Provide the (x, y) coordinate of the cell's center where the given text is located.  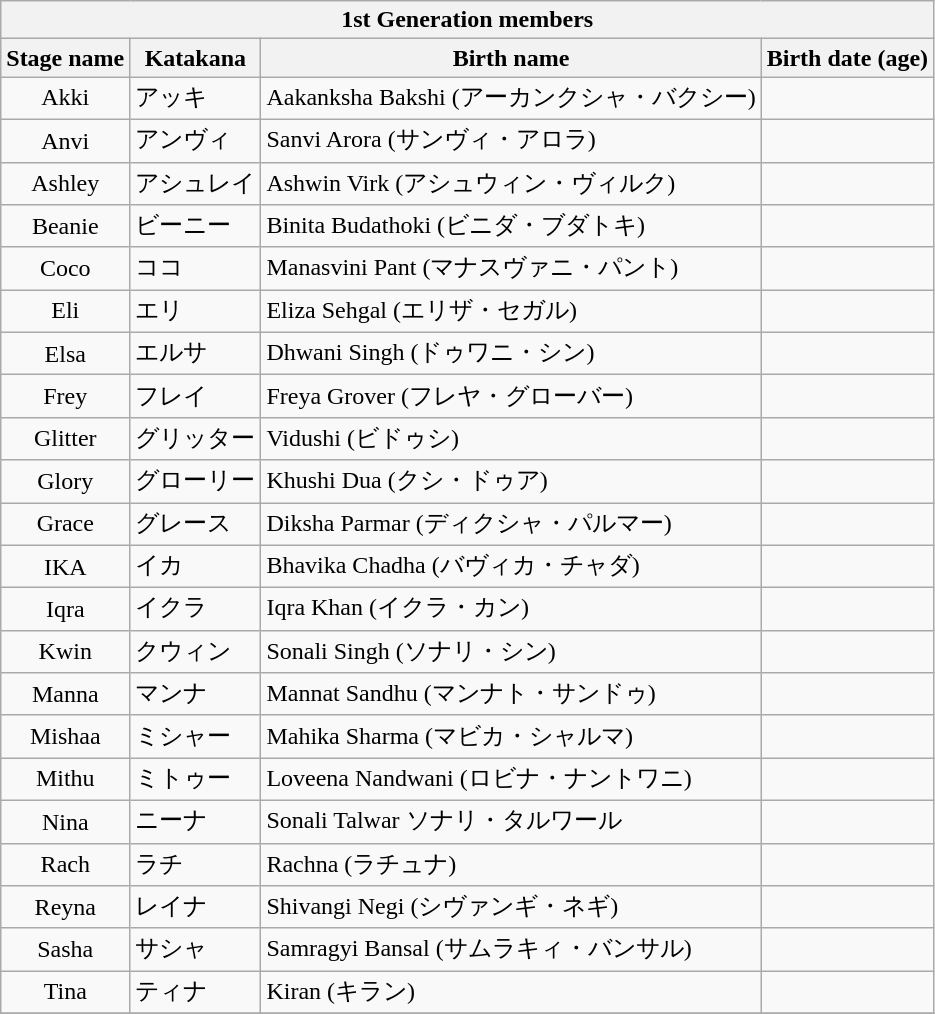
Elsa (66, 354)
Frey (66, 396)
Rach (66, 864)
Stage name (66, 58)
Grace (66, 524)
Rachna (ラチュナ) (511, 864)
クウィン (196, 652)
IKA (66, 566)
Katakana (196, 58)
Birth date (age) (847, 58)
Reyna (66, 908)
グローリー (196, 482)
Sonali Singh (ソナリ・シン) (511, 652)
Shivangi Negi (シヴァンギ・ネギ) (511, 908)
Bhavika Chadha (バヴィカ・チャダ) (511, 566)
エルサ (196, 354)
Freya Grover (フレヤ・グローバー) (511, 396)
Manna (66, 694)
ミシャー (196, 736)
Eli (66, 312)
Manasvini Pant (マナスヴァニ・パント) (511, 268)
アシュレイ (196, 184)
イクラ (196, 610)
ティナ (196, 992)
Ashwin Virk (アシュウィン・ヴィルク) (511, 184)
Akki (66, 98)
ココ (196, 268)
Sasha (66, 950)
Kwin (66, 652)
Glory (66, 482)
サシャ (196, 950)
Khushi Dua (クシ・ドゥア) (511, 482)
Aakanksha Bakshi (アーカンクシャ・バクシー) (511, 98)
アンヴィ (196, 140)
Mannat Sandhu (マンナト・サンドゥ) (511, 694)
Kiran (キラン) (511, 992)
ビーニー (196, 226)
Ashley (66, 184)
Iqra Khan (イクラ・カン) (511, 610)
マンナ (196, 694)
ミトゥー (196, 780)
Loveena Nandwani (ロビナ・ナントワニ) (511, 780)
Coco (66, 268)
Anvi (66, 140)
Nina (66, 822)
Diksha Parmar (ディクシャ・パルマー) (511, 524)
Birth name (511, 58)
フレイ (196, 396)
Vidushi (ビドゥシ) (511, 438)
ニーナ (196, 822)
アッキ (196, 98)
Binita Budathoki (ビニダ・ブダトキ) (511, 226)
レイナ (196, 908)
Mishaa (66, 736)
イカ (196, 566)
Iqra (66, 610)
Dhwani Singh (ドゥワニ・シン) (511, 354)
Tina (66, 992)
Samragyi Bansal (サムラキィ・バンサル) (511, 950)
Beanie (66, 226)
Glitter (66, 438)
グレース (196, 524)
エリ (196, 312)
Sanvi Arora (サンヴィ・アロラ) (511, 140)
1st Generation members (468, 20)
グリッター (196, 438)
Eliza Sehgal (エリザ・セガル) (511, 312)
ラチ (196, 864)
Mahika Sharma (マビカ・シャルマ) (511, 736)
Mithu (66, 780)
Sonali Talwar ソナリ・タルワール (511, 822)
